For the text-containing cell, return its midpoint in (X, Y) coordinate format. 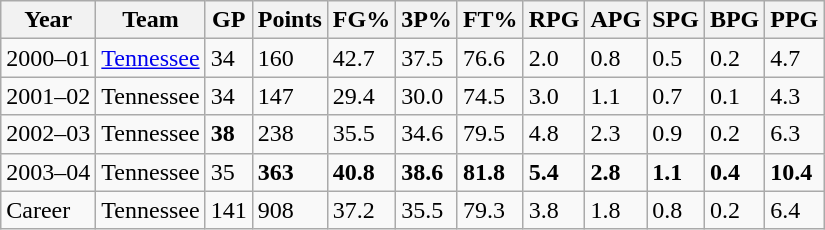
3.8 (554, 210)
76.6 (490, 58)
0.1 (734, 96)
6.3 (794, 134)
42.7 (361, 58)
6.4 (794, 210)
Year (48, 20)
Career (48, 210)
2000–01 (48, 58)
RPG (554, 20)
FT% (490, 20)
2002–03 (48, 134)
PPG (794, 20)
3P% (427, 20)
SPG (676, 20)
81.8 (490, 172)
2001–02 (48, 96)
79.3 (490, 210)
34.6 (427, 134)
35 (228, 172)
Team (150, 20)
30.0 (427, 96)
37.2 (361, 210)
74.5 (490, 96)
160 (290, 58)
0.7 (676, 96)
4.3 (794, 96)
37.5 (427, 58)
147 (290, 96)
2.8 (616, 172)
0.5 (676, 58)
38 (228, 134)
4.8 (554, 134)
908 (290, 210)
79.5 (490, 134)
40.8 (361, 172)
1.8 (616, 210)
0.9 (676, 134)
363 (290, 172)
2.0 (554, 58)
FG% (361, 20)
BPG (734, 20)
38.6 (427, 172)
5.4 (554, 172)
0.4 (734, 172)
238 (290, 134)
2003–04 (48, 172)
APG (616, 20)
Points (290, 20)
141 (228, 210)
29.4 (361, 96)
GP (228, 20)
2.3 (616, 134)
3.0 (554, 96)
10.4 (794, 172)
4.7 (794, 58)
